Locate the cell with the specified text and output its [X, Y] center coordinate. 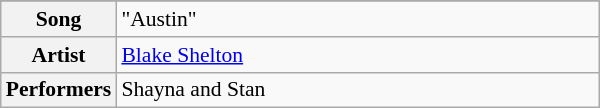
Blake Shelton [358, 55]
Shayna and Stan [358, 90]
Song [59, 19]
Performers [59, 90]
"Austin" [358, 19]
Artist [59, 55]
